Capture the cell that displays the provided text and extract its [X, Y] central coordinate. 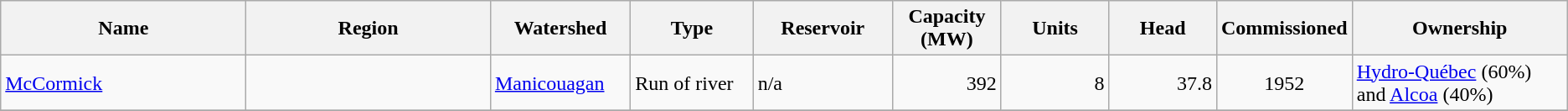
1952 [1284, 82]
n/a [823, 82]
Manicouagan [560, 82]
McCormick [124, 82]
Name [124, 29]
392 [946, 82]
Run of river [692, 82]
Ownership [1459, 29]
Commissioned [1284, 29]
Watershed [560, 29]
Reservoir [823, 29]
Capacity (MW) [946, 29]
Hydro-Québec (60%) and Alcoa (40%) [1459, 82]
8 [1055, 82]
Head [1163, 29]
Type [692, 29]
Region [369, 29]
37.8 [1163, 82]
Units [1055, 29]
